Provide the [X, Y] coordinate of the cell's center where the given text is located.  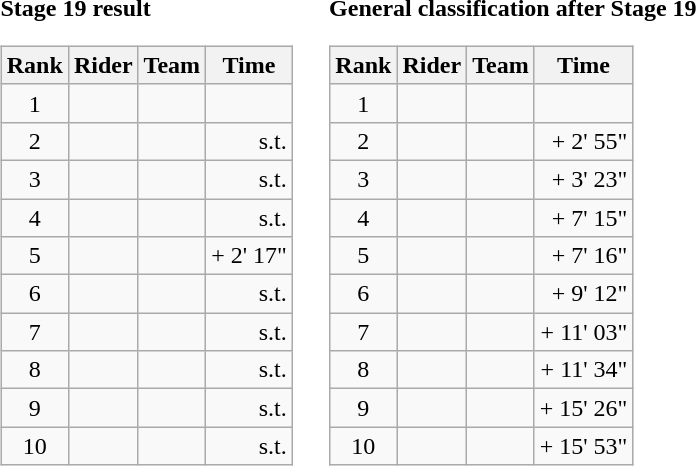
+ 2' 55" [584, 141]
+ 2' 17" [250, 256]
+ 15' 26" [584, 408]
+ 11' 03" [584, 332]
+ 3' 23" [584, 179]
+ 7' 15" [584, 217]
+ 9' 12" [584, 294]
+ 11' 34" [584, 370]
+ 15' 53" [584, 446]
+ 7' 16" [584, 256]
